Locate the cell with the specified text and output its [x, y] center coordinate. 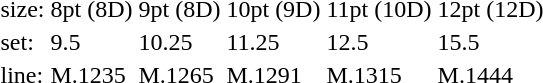
11.25 [274, 42]
10.25 [180, 42]
9.5 [92, 42]
12.5 [379, 42]
